Extract the [x, y] coordinate from the center of the cell holding the provided text.  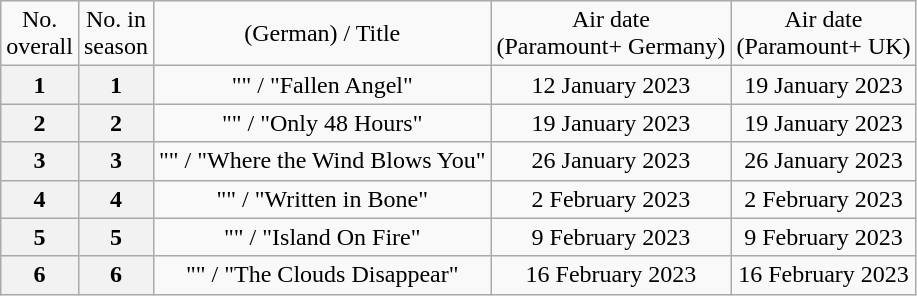
No. inseason [116, 34]
No.overall [40, 34]
Air date(Paramount+ Germany) [611, 34]
"" / "Written in Bone" [322, 199]
"" / "The Clouds Disappear" [322, 275]
"" / "Fallen Angel" [322, 85]
"" / "Island On Fire" [322, 237]
"" / "Only 48 Hours" [322, 123]
(German) / Title [322, 34]
"" / "Where the Wind Blows You" [322, 161]
12 January 2023 [611, 85]
Air date(Paramount+ UK) [824, 34]
